Extract the (x, y) coordinate from the center of the cell holding the provided text.  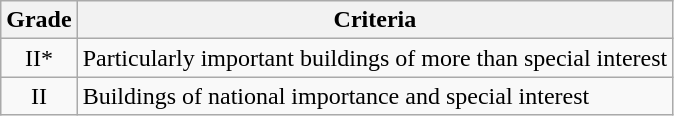
Criteria (375, 20)
Buildings of national importance and special interest (375, 96)
Particularly important buildings of more than special interest (375, 58)
II (39, 96)
Grade (39, 20)
II* (39, 58)
